Scan for the cell matching the given text and deliver its (X, Y) coordinate at center. 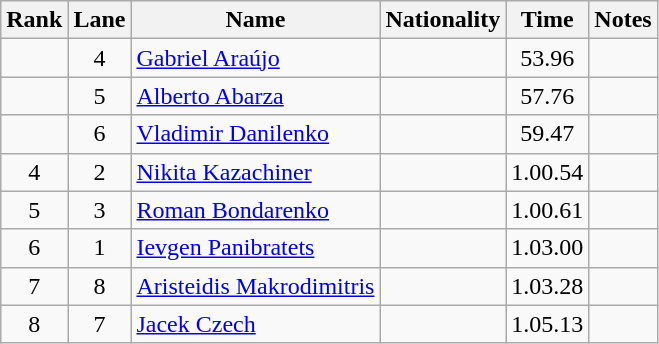
Lane (100, 20)
Alberto Abarza (256, 96)
53.96 (548, 58)
Jacek Czech (256, 324)
Rank (34, 20)
Time (548, 20)
Gabriel Araújo (256, 58)
2 (100, 172)
Aristeidis Makrodimitris (256, 286)
Vladimir Danilenko (256, 134)
Roman Bondarenko (256, 210)
1.03.28 (548, 286)
1.00.54 (548, 172)
59.47 (548, 134)
Name (256, 20)
Ievgen Panibratets (256, 248)
Notes (623, 20)
57.76 (548, 96)
1.00.61 (548, 210)
1 (100, 248)
Nikita Kazachiner (256, 172)
1.05.13 (548, 324)
1.03.00 (548, 248)
3 (100, 210)
Nationality (443, 20)
